Provide the (X, Y) coordinate of the cell's center where the given text is located.  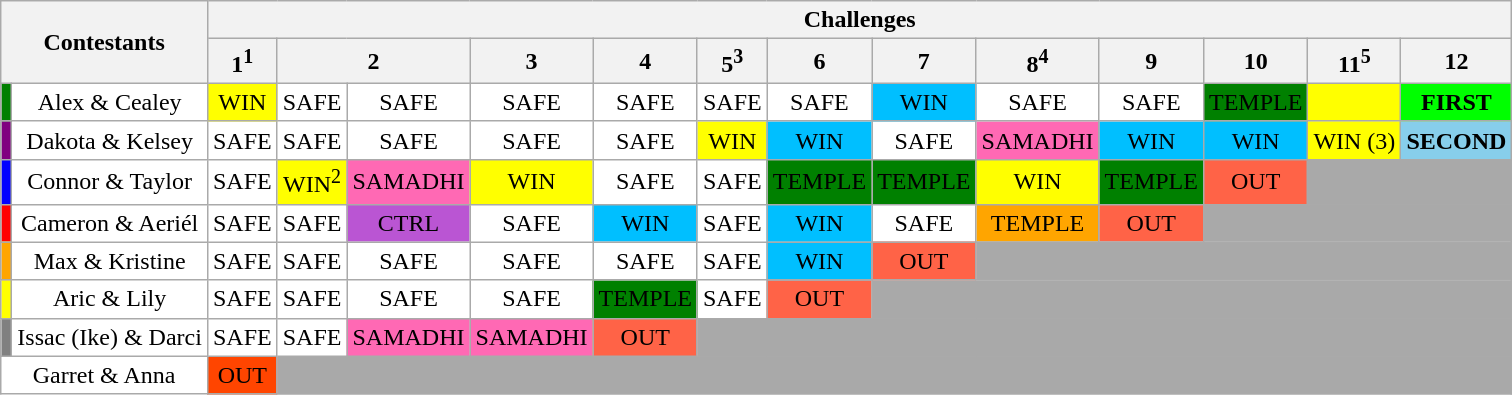
CTRL (408, 223)
3 (532, 62)
FIRST (1456, 102)
115 (1354, 62)
Max & Kristine (110, 261)
2 (374, 62)
6 (819, 62)
10 (1255, 62)
Aric & Lily (110, 299)
Issac (Ike) & Darci (110, 337)
12 (1456, 62)
SECOND (1456, 140)
Dakota & Kelsey (110, 140)
84 (1038, 62)
9 (1151, 62)
WIN2 (312, 182)
Alex & Cealey (110, 102)
WIN (3) (1354, 140)
Cameron & Aeriél (110, 223)
4 (645, 62)
11 (242, 62)
7 (924, 62)
Garret & Anna (104, 375)
Connor & Taylor (110, 182)
Contestants (104, 42)
Challenges (860, 20)
53 (732, 62)
